For the text-containing cell, return its midpoint in (x, y) coordinate format. 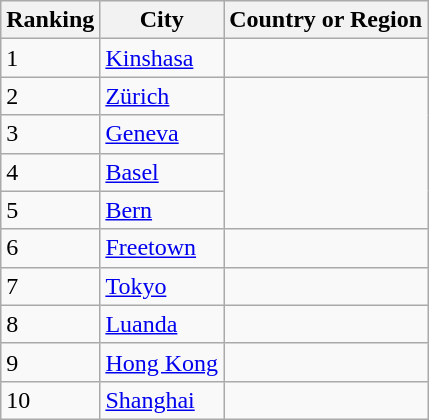
3 (50, 134)
Country or Region (326, 20)
Bern (162, 210)
4 (50, 172)
Kinshasa (162, 58)
Shanghai (162, 400)
Basel (162, 172)
Geneva (162, 134)
City (162, 20)
6 (50, 248)
8 (50, 324)
9 (50, 362)
Hong Kong (162, 362)
Ranking (50, 20)
Tokyo (162, 286)
10 (50, 400)
Luanda (162, 324)
5 (50, 210)
Freetown (162, 248)
7 (50, 286)
2 (50, 96)
Zürich (162, 96)
1 (50, 58)
